Return the [X, Y] coordinate for the center point of the cell that contains the specified text.  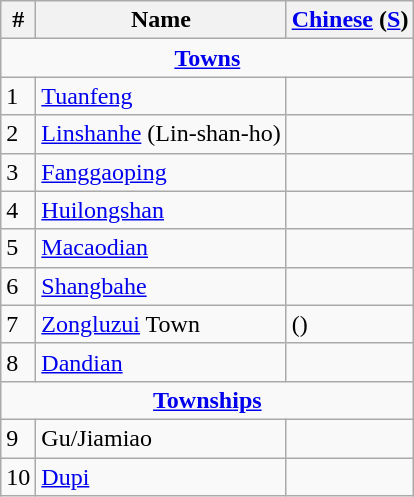
7 [18, 324]
9 [18, 438]
Shangbahe [161, 286]
Tuanfeng [161, 96]
Townships [208, 400]
Name [161, 20]
4 [18, 210]
Linshanhe (Lin-shan-ho) [161, 134]
Dupi [161, 477]
8 [18, 362]
3 [18, 172]
Huilongshan [161, 210]
() [350, 324]
Fanggaoping [161, 172]
Zongluzui Town [161, 324]
5 [18, 248]
1 [18, 96]
6 [18, 286]
10 [18, 477]
Gu/Jiamiao [161, 438]
Macaodian [161, 248]
Dandian [161, 362]
# [18, 20]
Towns [208, 58]
2 [18, 134]
Chinese (S) [350, 20]
